Return (X, Y) of the center of cell containing provided text 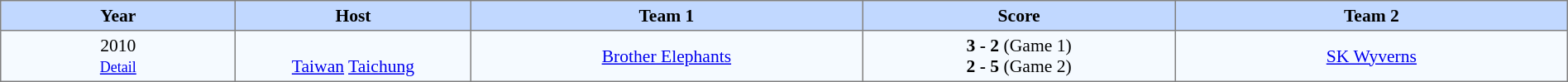
Brother Elephants (667, 56)
Host (353, 16)
Taiwan Taichung (353, 56)
Score (1019, 16)
2010 Detail (118, 56)
SK Wyverns (1372, 56)
Team 2 (1372, 16)
Year (118, 16)
Team 1 (667, 16)
3 - 2 (Game 1) 2 - 5 (Game 2) (1019, 56)
